Search for the cell housing the specified text and yield its (x, y) center coordinate. 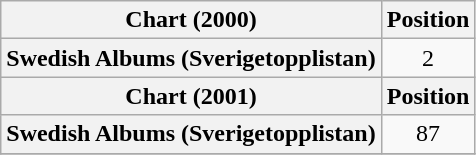
Chart (2000) (191, 20)
Chart (2001) (191, 96)
2 (428, 58)
87 (428, 134)
